Locate the cell with the specified text and output its (X, Y) center coordinate. 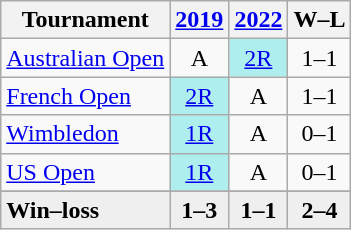
2022 (258, 20)
Win–loss (86, 210)
US Open (86, 172)
1–3 (200, 210)
2–4 (320, 210)
W–L (320, 20)
Australian Open (86, 58)
2019 (200, 20)
French Open (86, 96)
Wimbledon (86, 134)
Tournament (86, 20)
